Determine the (x, y) coordinate at the center of the cell enclosing the given text.  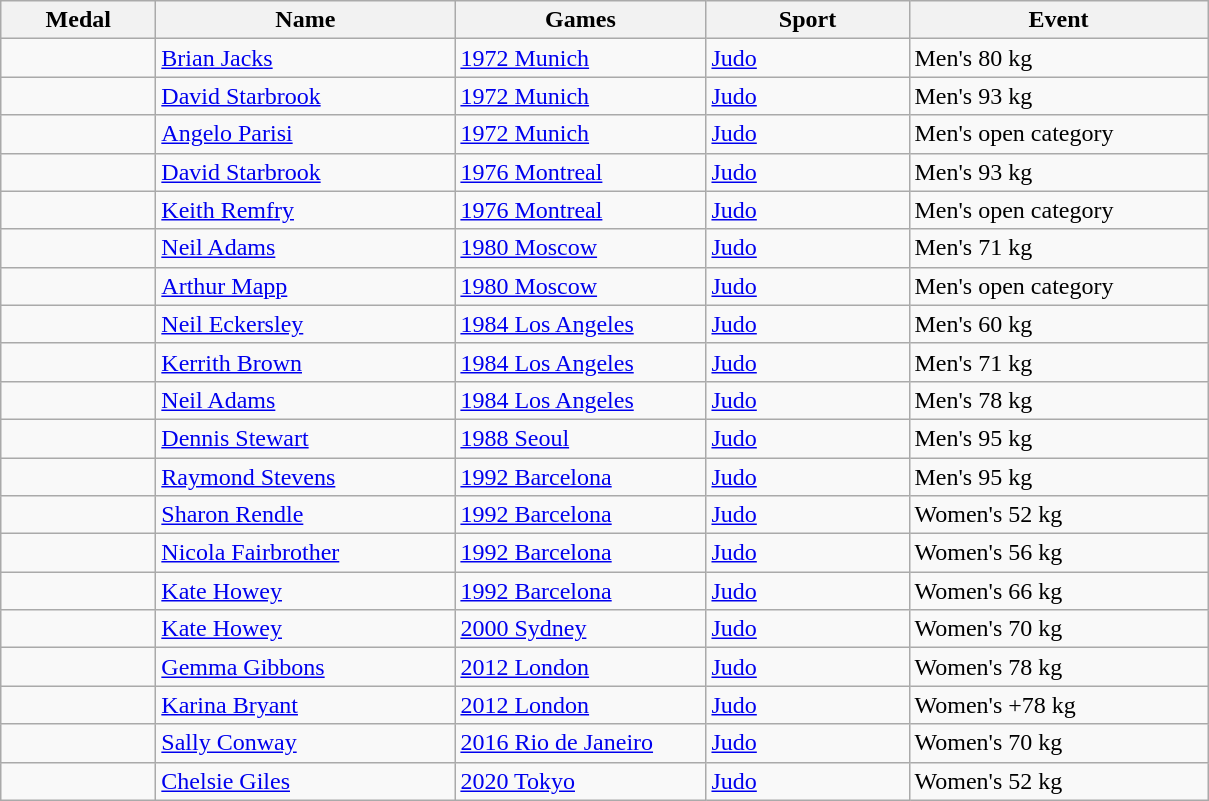
2016 Rio de Janeiro (580, 743)
Games (580, 20)
Women's 66 kg (1058, 591)
2000 Sydney (580, 629)
Men's 60 kg (1058, 324)
Keith Remfry (306, 210)
Event (1058, 20)
Chelsie Giles (306, 781)
Dennis Stewart (306, 438)
Angelo Parisi (306, 134)
Gemma Gibbons (306, 667)
Men's 78 kg (1058, 400)
Name (306, 20)
Men's 80 kg (1058, 58)
Women's 56 kg (1058, 553)
Brian Jacks (306, 58)
Women's +78 kg (1058, 705)
Women's 78 kg (1058, 667)
Sport (808, 20)
Karina Bryant (306, 705)
Nicola Fairbrother (306, 553)
Kerrith Brown (306, 362)
Raymond Stevens (306, 477)
Sharon Rendle (306, 515)
Neil Eckersley (306, 324)
1988 Seoul (580, 438)
Sally Conway (306, 743)
2020 Tokyo (580, 781)
Medal (78, 20)
Arthur Mapp (306, 286)
